Locate the cell with the specified text and output its (X, Y) center coordinate. 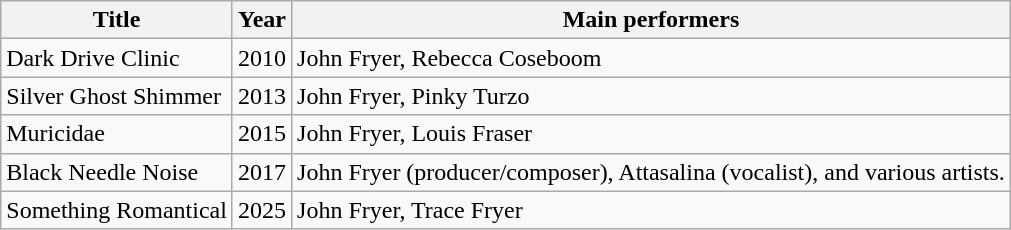
2010 (262, 58)
Black Needle Noise (117, 172)
John Fryer, Pinky Turzo (652, 96)
Year (262, 20)
John Fryer, Rebecca Coseboom (652, 58)
Main performers (652, 20)
2017 (262, 172)
2025 (262, 210)
Something Romantical (117, 210)
Muricidae (117, 134)
Dark Drive Clinic (117, 58)
2013 (262, 96)
2015 (262, 134)
Title (117, 20)
Silver Ghost Shimmer (117, 96)
John Fryer, Louis Fraser (652, 134)
John Fryer, Trace Fryer (652, 210)
John Fryer (producer/composer), Attasalina (vocalist), and various artists. (652, 172)
